Return the (x, y) coordinate for the center point of the cell that contains the specified text.  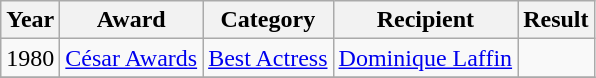
Dominique Laffin (426, 58)
Recipient (426, 20)
César Awards (132, 58)
Category (268, 20)
1980 (30, 58)
Best Actress (268, 58)
Result (556, 20)
Year (30, 20)
Award (132, 20)
